Find where the given text appears and provide that cell's center as (x, y) coordinate. 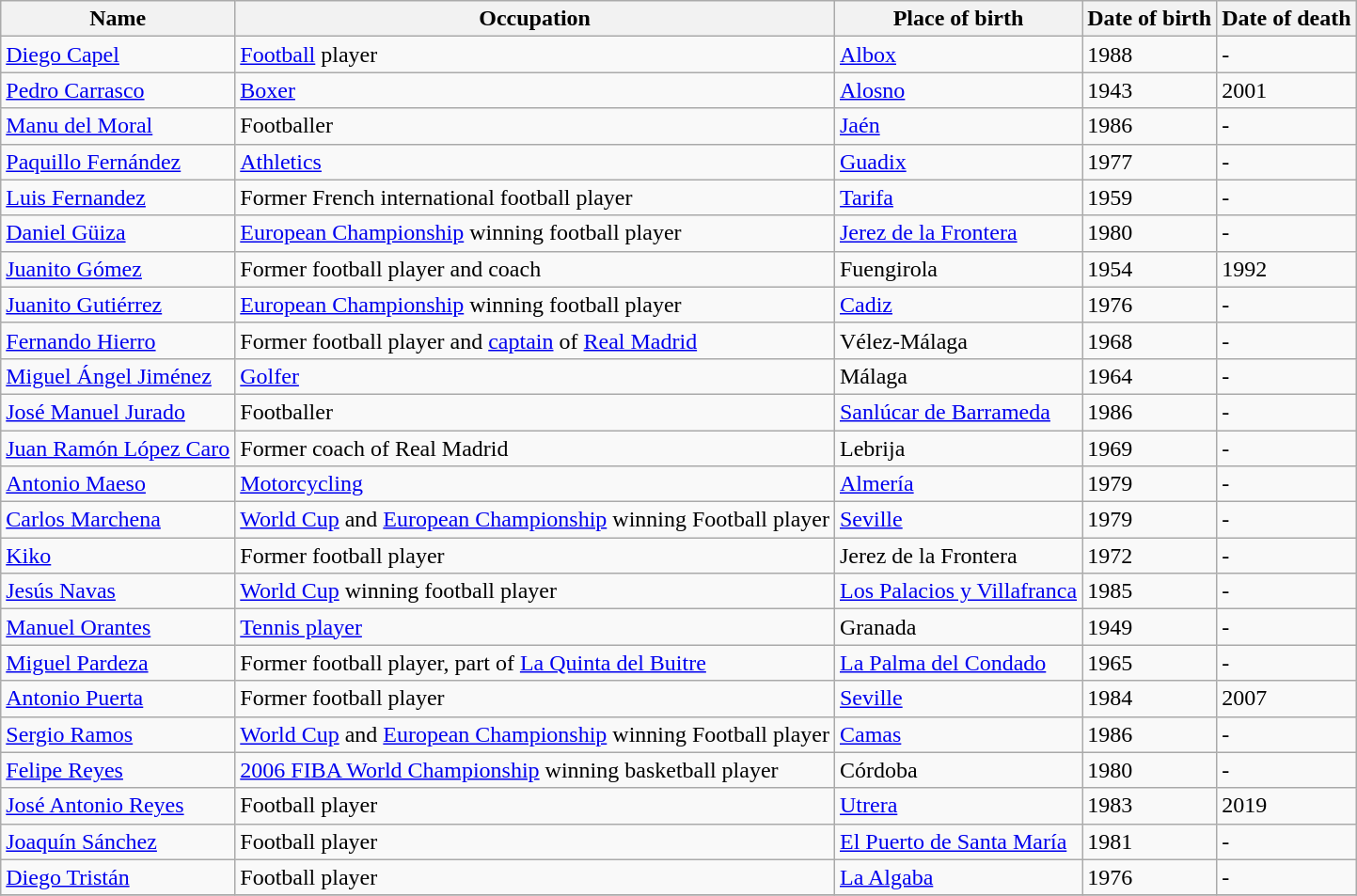
1959 (1149, 197)
Guadix (957, 162)
Albox (957, 55)
Kiko (118, 556)
Córdoba (957, 770)
1983 (1149, 806)
2019 (1286, 806)
Tennis player (535, 627)
1968 (1149, 340)
Miguel Ángel Jiménez (118, 376)
Fuengirola (957, 269)
Cadiz (957, 305)
Juan Ramón López Caro (118, 448)
Former football player and coach (535, 269)
Utrera (957, 806)
1981 (1149, 841)
Fernando Hierro (118, 340)
1969 (1149, 448)
Málaga (957, 376)
Boxer (535, 90)
Manu del Moral (118, 126)
Antonio Maeso (118, 484)
1977 (1149, 162)
Former coach of Real Madrid (535, 448)
Diego Capel (118, 55)
Jesús Navas (118, 591)
Former French international football player (535, 197)
1988 (1149, 55)
José Antonio Reyes (118, 806)
Place of birth (957, 19)
2006 FIBA World Championship winning basketball player (535, 770)
Former football player, part of La Quinta del Buitre (535, 663)
Golfer (535, 376)
Felipe Reyes (118, 770)
1964 (1149, 376)
Motorcycling (535, 484)
Carlos Marchena (118, 520)
La Palma del Condado (957, 663)
La Algaba (957, 877)
Name (118, 19)
Miguel Pardeza (118, 663)
Juanito Gutiérrez (118, 305)
José Manuel Jurado (118, 412)
Almería (957, 484)
Sanlúcar de Barrameda (957, 412)
Pedro Carrasco (118, 90)
Lebrija (957, 448)
Alosno (957, 90)
Granada (957, 627)
Date of death (1286, 19)
Tarifa (957, 197)
Jaén (957, 126)
Athletics (535, 162)
1965 (1149, 663)
1972 (1149, 556)
1943 (1149, 90)
Los Palacios y Villafranca (957, 591)
Joaquín Sánchez (118, 841)
Vélez-Málaga (957, 340)
2007 (1286, 699)
2001 (1286, 90)
1954 (1149, 269)
Date of birth (1149, 19)
Camas (957, 734)
Occupation (535, 19)
Paquillo Fernández (118, 162)
Juanito Gómez (118, 269)
Manuel Orantes (118, 627)
Daniel Güiza (118, 233)
Diego Tristán (118, 877)
1992 (1286, 269)
1985 (1149, 591)
World Cup winning football player (535, 591)
Former football player and captain of Real Madrid (535, 340)
El Puerto de Santa María (957, 841)
Antonio Puerta (118, 699)
1984 (1149, 699)
Luis Fernandez (118, 197)
1949 (1149, 627)
Sergio Ramos (118, 734)
